Find where the given text appears and provide that cell's center as (X, Y) coordinate. 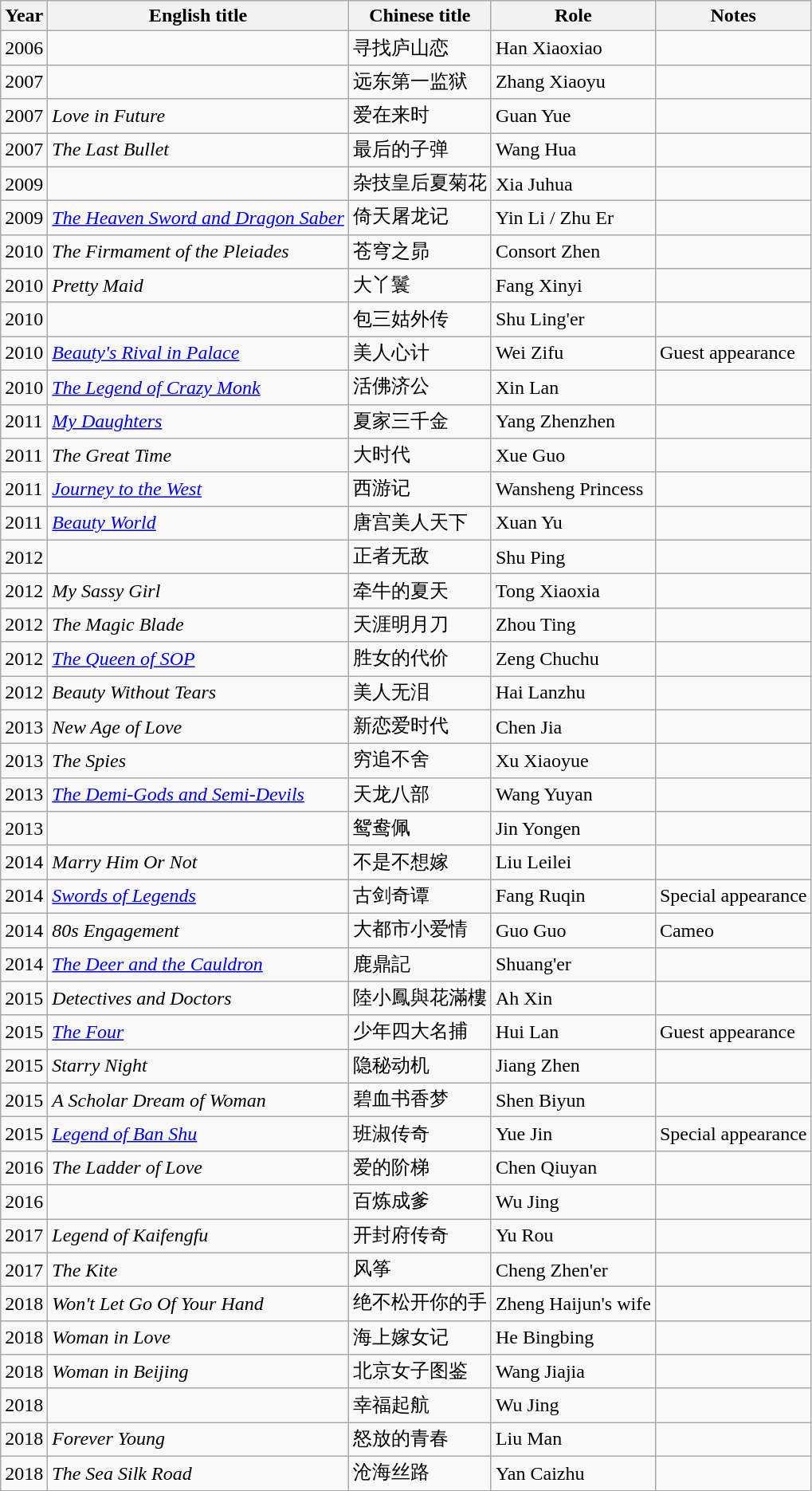
Yin Li / Zhu Er (573, 218)
A Scholar Dream of Woman (198, 1100)
美人无泪 (419, 694)
Shen Biyun (573, 1100)
Cheng Zhen'er (573, 1269)
Shu Ling'er (573, 319)
Chen Jia (573, 727)
Wang Jiajia (573, 1371)
Won't Let Go Of Your Hand (198, 1304)
Ah Xin (573, 998)
胜女的代价 (419, 659)
The Ladder of Love (198, 1167)
He Bingbing (573, 1338)
Chinese title (419, 16)
Detectives and Doctors (198, 998)
Yu Rou (573, 1236)
碧血书香梦 (419, 1100)
Beauty Without Tears (198, 694)
Han Xiaoxiao (573, 48)
Xuan Yu (573, 523)
The Heaven Sword and Dragon Saber (198, 218)
倚天屠龙记 (419, 218)
鸳鸯佩 (419, 829)
Fang Ruqin (573, 896)
爱在来时 (419, 116)
绝不松开你的手 (419, 1304)
80s Engagement (198, 930)
唐宫美人天下 (419, 523)
The Legend of Crazy Monk (198, 388)
Hai Lanzhu (573, 694)
鹿鼎記 (419, 965)
Woman in Beijing (198, 1371)
不是不想嫁 (419, 863)
古剑奇谭 (419, 896)
怒放的青春 (419, 1440)
Forever Young (198, 1440)
Wang Yuyan (573, 794)
西游记 (419, 490)
The Demi-Gods and Semi-Devils (198, 794)
Guan Yue (573, 116)
Xin Lan (573, 388)
The Magic Blade (198, 625)
Cameo (733, 930)
Role (573, 16)
Wang Hua (573, 150)
Tong Xiaoxia (573, 592)
Starry Night (198, 1067)
Beauty's Rival in Palace (198, 354)
Yan Caizhu (573, 1473)
Marry Him Or Not (198, 863)
Zhou Ting (573, 625)
Shuang'er (573, 965)
Pretty Maid (198, 285)
Legend of Kaifengfu (198, 1236)
My Sassy Girl (198, 592)
包三姑外传 (419, 319)
Zhang Xiaoyu (573, 81)
Zheng Haijun's wife (573, 1304)
Consort Zhen (573, 252)
美人心计 (419, 354)
The Kite (198, 1269)
Journey to the West (198, 490)
Jiang Zhen (573, 1067)
隐秘动机 (419, 1067)
陸小鳳與花滿樓 (419, 998)
少年四大名捕 (419, 1032)
Love in Future (198, 116)
Zeng Chuchu (573, 659)
大都市小爱情 (419, 930)
开封府传奇 (419, 1236)
杂技皇后夏菊花 (419, 183)
海上嫁女记 (419, 1338)
穷追不舍 (419, 761)
最后的子弹 (419, 150)
新恋爱时代 (419, 727)
Woman in Love (198, 1338)
Notes (733, 16)
Beauty World (198, 523)
百炼成爹 (419, 1202)
Xue Guo (573, 456)
The Sea Silk Road (198, 1473)
Liu Leilei (573, 863)
Fang Xinyi (573, 285)
爱的阶梯 (419, 1167)
风筝 (419, 1269)
Yue Jin (573, 1134)
苍穹之昴 (419, 252)
Liu Man (573, 1440)
大时代 (419, 456)
牵牛的夏天 (419, 592)
正者无敌 (419, 557)
Hui Lan (573, 1032)
2006 (24, 48)
北京女子图鉴 (419, 1371)
Wansheng Princess (573, 490)
大丫鬟 (419, 285)
Chen Qiuyan (573, 1167)
English title (198, 16)
The Last Bullet (198, 150)
Legend of Ban Shu (198, 1134)
The Firmament of the Pleiades (198, 252)
Wei Zifu (573, 354)
Guo Guo (573, 930)
夏家三千金 (419, 421)
The Queen of SOP (198, 659)
天涯明月刀 (419, 625)
The Four (198, 1032)
活佛济公 (419, 388)
The Great Time (198, 456)
Jin Yongen (573, 829)
The Deer and the Cauldron (198, 965)
New Age of Love (198, 727)
Yang Zhenzhen (573, 421)
My Daughters (198, 421)
沧海丝路 (419, 1473)
Year (24, 16)
班淑传奇 (419, 1134)
天龙八部 (419, 794)
幸福起航 (419, 1405)
Shu Ping (573, 557)
远东第一监狱 (419, 81)
Xia Juhua (573, 183)
寻找庐山恋 (419, 48)
The Spies (198, 761)
Swords of Legends (198, 896)
Xu Xiaoyue (573, 761)
